Identify which cell holds the provided text, then report its [x, y] central coordinate. 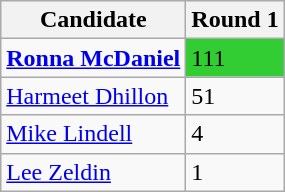
Round 1 [235, 20]
51 [235, 96]
4 [235, 134]
Ronna McDaniel [94, 58]
Lee Zeldin [94, 172]
Candidate [94, 20]
1 [235, 172]
Mike Lindell [94, 134]
Harmeet Dhillon [94, 96]
111 [235, 58]
